Find where the given text appears and provide that cell's center as (X, Y) coordinate. 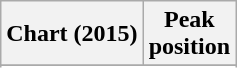
Peakposition (189, 34)
Chart (2015) (72, 34)
